Output the [X, Y] coordinate of the center of the cell containing the given text.  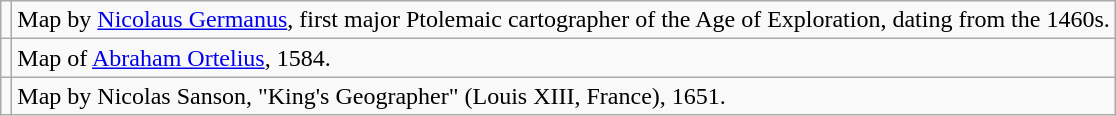
Map of Abraham Ortelius, 1584. [564, 58]
Map by Nicolaus Germanus, first major Ptolemaic cartographer of the Age of Exploration, dating from the 1460s. [564, 20]
Map by Nicolas Sanson, "King's Geographer" (Louis XIII, France), 1651. [564, 96]
